Find where the given text appears and provide that cell's center as [x, y] coordinate. 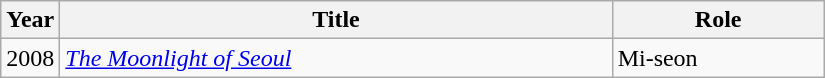
Mi-seon [718, 58]
Title [336, 20]
Year [30, 20]
The Moonlight of Seoul [336, 58]
2008 [30, 58]
Role [718, 20]
